Locate the cell with the specified text and output its (X, Y) center coordinate. 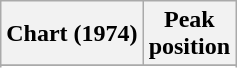
Chart (1974) (72, 34)
Peakposition (189, 34)
